Extract the [X, Y] coordinate from the center of the cell holding the provided text.  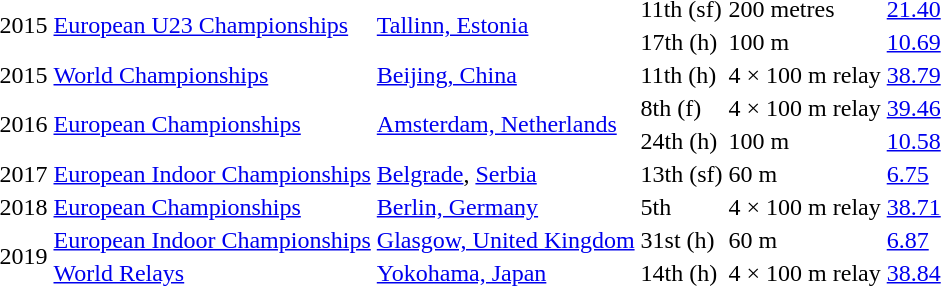
Amsterdam, Netherlands [506, 124]
8th (f) [682, 108]
11th (h) [682, 75]
Berlin, Germany [506, 207]
13th (sf) [682, 174]
24th (h) [682, 141]
Belgrade, Serbia [506, 174]
5th [682, 207]
World Championships [212, 75]
17th (h) [682, 42]
31st (h) [682, 240]
Beijing, China [506, 75]
Glasgow, United Kingdom [506, 240]
